Capture the cell that displays the provided text and extract its (X, Y) central coordinate. 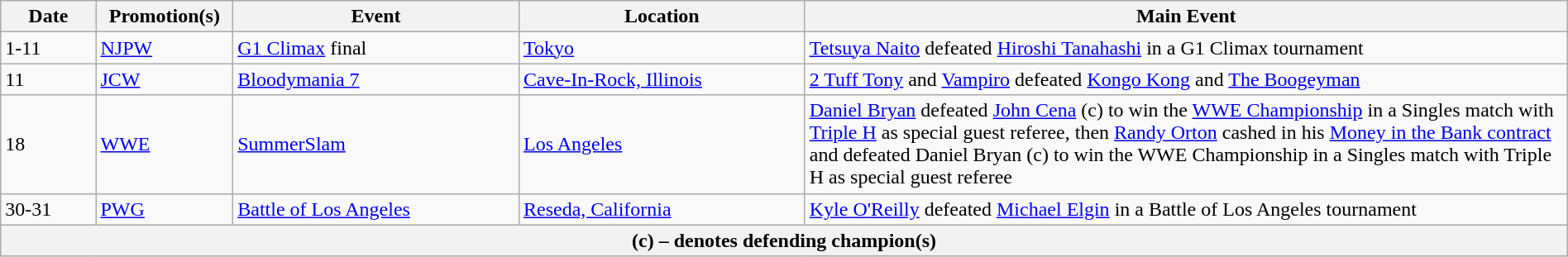
Cave-In-Rock, Illinois (662, 79)
NJPW (165, 48)
SummerSlam (376, 144)
Promotion(s) (165, 17)
2 Tuff Tony and Vampiro defeated Kongo Kong and The Boogeyman (1186, 79)
Tokyo (662, 48)
(c) – denotes defending champion(s) (784, 240)
Tetsuya Naito defeated Hiroshi Tanahashi in a G1 Climax tournament (1186, 48)
1-11 (48, 48)
Reseda, California (662, 209)
WWE (165, 144)
30-31 (48, 209)
Bloodymania 7 (376, 79)
PWG (165, 209)
Los Angeles (662, 144)
Event (376, 17)
Date (48, 17)
G1 Climax final (376, 48)
18 (48, 144)
Battle of Los Angeles (376, 209)
JCW (165, 79)
Main Event (1186, 17)
Location (662, 17)
Kyle O'Reilly defeated Michael Elgin in a Battle of Los Angeles tournament (1186, 209)
11 (48, 79)
